Capture the cell that displays the provided text and extract its [X, Y] central coordinate. 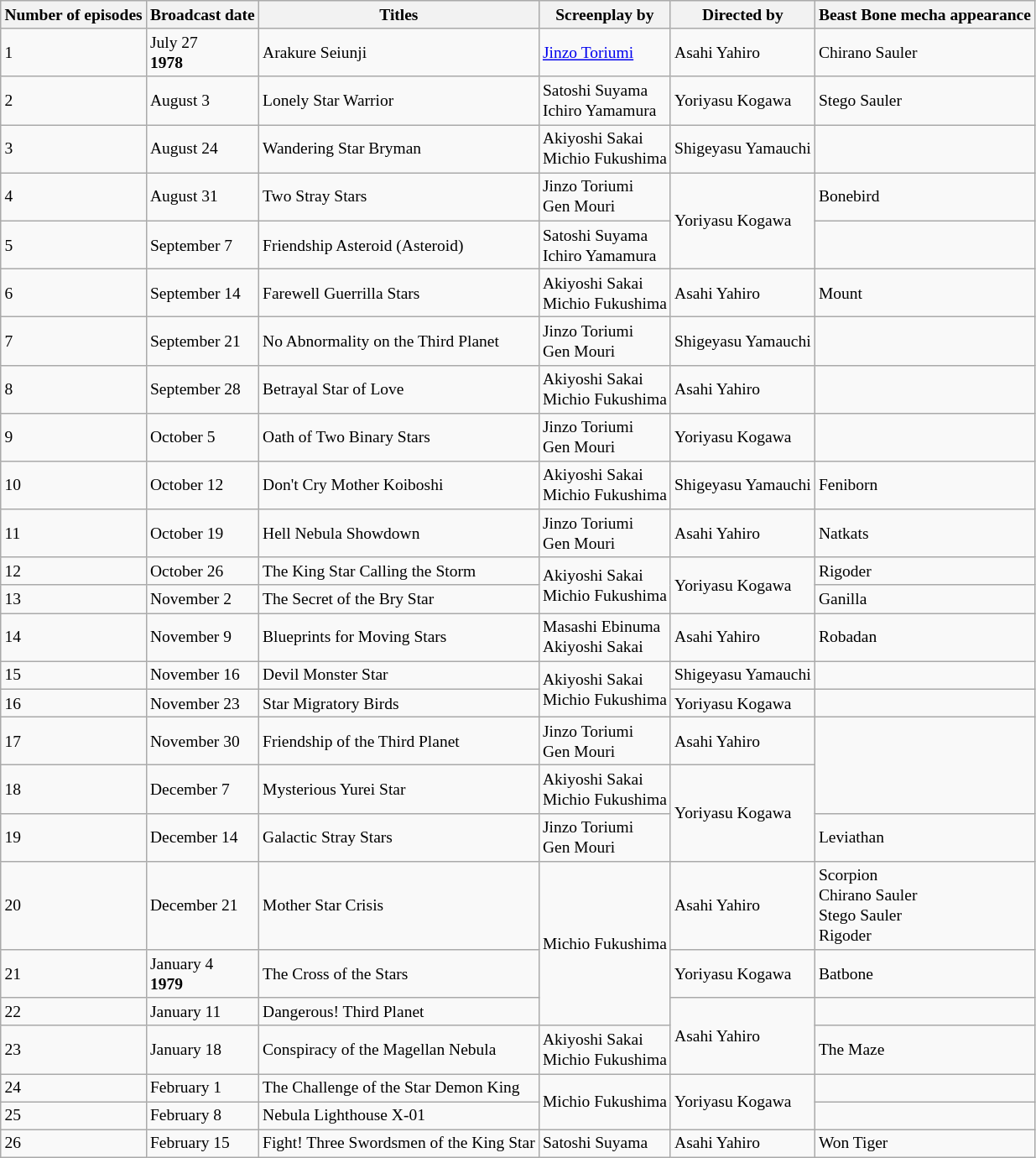
The King Star Calling the Storm [398, 571]
Nebula Lighthouse X-01 [398, 1116]
Stego Sauler [924, 101]
22 [74, 1012]
December 7 [202, 789]
Mother Star Crisis [398, 905]
August 24 [202, 149]
17 [74, 742]
8 [74, 389]
Ganilla [924, 599]
October 5 [202, 436]
Leviathan [924, 837]
The Maze [924, 1049]
Dangerous! Third Planet [398, 1012]
3 [74, 149]
October 19 [202, 534]
September 28 [202, 389]
24 [74, 1088]
12 [74, 571]
Betrayal Star of Love [398, 389]
October 12 [202, 485]
15 [74, 675]
August 31 [202, 196]
November 16 [202, 675]
Robadan [924, 638]
Screenplay by [604, 15]
Won Tiger [924, 1143]
October 26 [202, 571]
14 [74, 638]
Farewell Guerrilla Stars [398, 292]
Chirano Sauler [924, 52]
26 [74, 1143]
4 [74, 196]
January 18 [202, 1049]
1 [74, 52]
18 [74, 789]
Fight! Three Swordsmen of the King Star [398, 1143]
Bonebird [924, 196]
Friendship Asteroid (Asteroid) [398, 245]
December 14 [202, 837]
Friendship of the Third Planet [398, 742]
21 [74, 973]
25 [74, 1116]
Rigoder [924, 571]
Hell Nebula Showdown [398, 534]
Batbone [924, 973]
13 [74, 599]
6 [74, 292]
Galactic Stray Stars [398, 837]
Lonely Star Warrior [398, 101]
Don't Cry Mother Koiboshi [398, 485]
Jinzo Toriumi [604, 52]
The Challenge of the Star Demon King [398, 1088]
Beast Bone mecha appearance [924, 15]
Satoshi Suyama [604, 1143]
Star Migratory Birds [398, 703]
2 [74, 101]
Oath of Two Binary Stars [398, 436]
January 11 [202, 1012]
Mount [924, 292]
September 7 [202, 245]
December 21 [202, 905]
Two Stray Stars [398, 196]
Feniborn [924, 485]
The Cross of the Stars [398, 973]
November 9 [202, 638]
The Secret of the Bry Star [398, 599]
9 [74, 436]
September 21 [202, 341]
July 27 1978 [202, 52]
7 [74, 341]
Mysterious Yurei Star [398, 789]
No Abnormality on the Third Planet [398, 341]
Titles [398, 15]
20 [74, 905]
September 14 [202, 292]
Scorpion Chirano Sauler Stego Sauler Rigoder [924, 905]
23 [74, 1049]
November 23 [202, 703]
Devil Monster Star [398, 675]
Arakure Seiunji [398, 52]
11 [74, 534]
Blueprints for Moving Stars [398, 638]
Directed by [742, 15]
Number of episodes [74, 15]
November 2 [202, 599]
Broadcast date [202, 15]
5 [74, 245]
Conspiracy of the Magellan Nebula [398, 1049]
19 [74, 837]
February 8 [202, 1116]
November 30 [202, 742]
August 3 [202, 101]
Wandering Star Bryman [398, 149]
10 [74, 485]
January 4 1979 [202, 973]
16 [74, 703]
Masashi Ebinuma Akiyoshi Sakai [604, 638]
Natkats [924, 534]
February 1 [202, 1088]
February 15 [202, 1143]
